For the text-containing cell, return its midpoint in (X, Y) coordinate format. 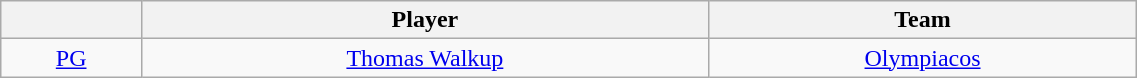
PG (72, 58)
Olympiacos (922, 58)
Team (922, 20)
Thomas Walkup (426, 58)
Player (426, 20)
